Return (X, Y) of the center of cell containing provided text 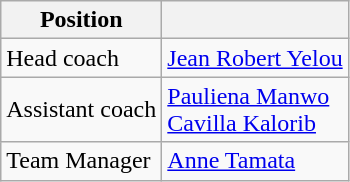
Team Manager (82, 161)
Anne Tamata (255, 161)
Position (82, 20)
Jean Robert Yelou (255, 58)
Pauliena Manwo Cavilla Kalorib (255, 110)
Assistant coach (82, 110)
Head coach (82, 58)
